Locate the cell with the specified text and output its [X, Y] center coordinate. 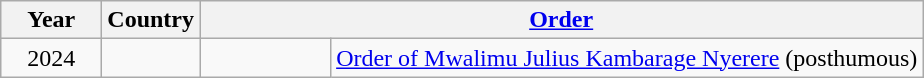
Country [151, 20]
Year [52, 20]
Order [562, 20]
2024 [52, 58]
Order of Mwalimu Julius Kambarage Nyerere (posthumous) [627, 58]
